Find where the given text appears and provide that cell's center as (x, y) coordinate. 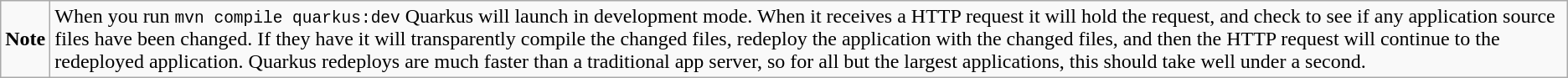
Note (25, 39)
